Scan for the cell matching the given text and deliver its (x, y) coordinate at center. 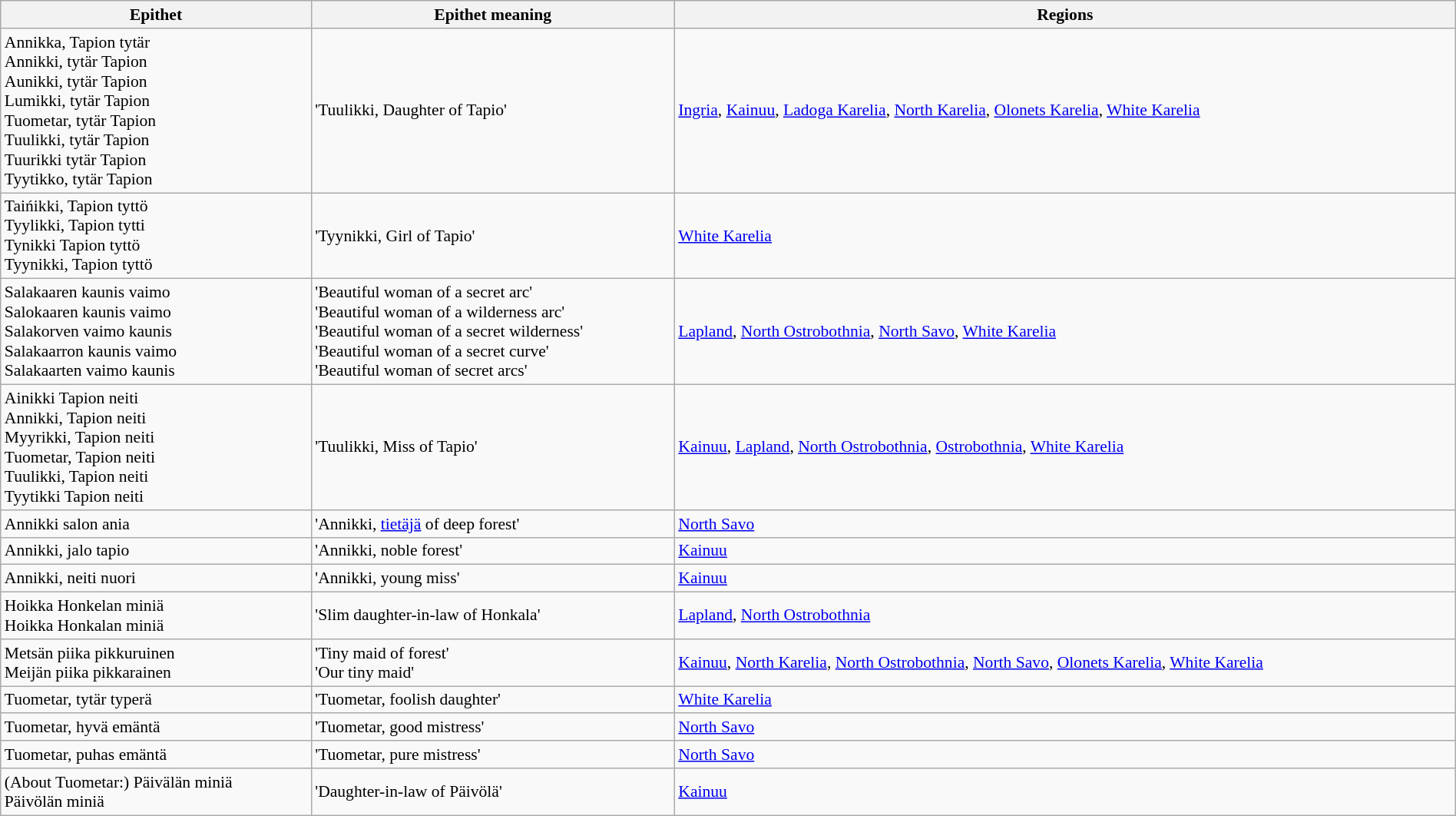
Annikki salon ania (156, 524)
'Slim daughter-in-law of Honkala' (493, 616)
Regions (1064, 15)
Metsän piika pikkuruinenMeijän piika pikkarainen (156, 662)
(About Tuometar:) Päivälän miniäPäivölän miniä (156, 791)
Epithet meaning (493, 15)
Tuometar, puhas emäntä (156, 755)
'Tuometar, foolish daughter' (493, 700)
Tuometar, tytär typerä (156, 700)
Ingria, Kainuu, Ladoga Karelia, North Karelia, Olonets Karelia, White Karelia (1064, 111)
'Annikki, young miss' (493, 579)
Ainikki Tapion neitiAnnikki, Tapion neitiMyyrikki, Tapion neitiTuometar, Tapion neitiTuulikki, Tapion neitiTyytikki Tapion neiti (156, 447)
Salakaaren kaunis vaimoSalokaaren kaunis vaimoSalakorven vaimo kaunisSalakaarron kaunis vaimoSalakaarten vaimo kaunis (156, 332)
'Tuometar, pure mistress' (493, 755)
Kainuu, North Karelia, North Ostrobothnia, North Savo, Olonets Karelia, White Karelia (1064, 662)
Lapland, North Ostrobothnia, North Savo, White Karelia (1064, 332)
'Annikki, tietäjä of deep forest' (493, 524)
Taińikki, Tapion tyttöTyylikki, Tapion tyttiTynikki Tapion tyttöTyynikki, Tapion tyttö (156, 236)
'Tuometar, good mistress' (493, 728)
'Tyynikki, Girl of Tapio' (493, 236)
Hoikka Honkelan miniäHoikka Honkalan miniä (156, 616)
Lapland, North Ostrobothnia (1064, 616)
'Tuulikki, Miss of Tapio' (493, 447)
'Tuulikki, Daughter of Tapio' (493, 111)
Annikki, neiti nuori (156, 579)
'Tiny maid of forest''Our tiny maid' (493, 662)
Kainuu, Lapland, North Ostrobothnia, Ostrobothnia, White Karelia (1064, 447)
Tuometar, hyvä emäntä (156, 728)
'Daughter-in-law of Päivölä' (493, 791)
Annikki, jalo tapio (156, 551)
'Annikki, noble forest' (493, 551)
Epithet (156, 15)
